Provide the (x, y) coordinate of the cell's center where the given text is located.  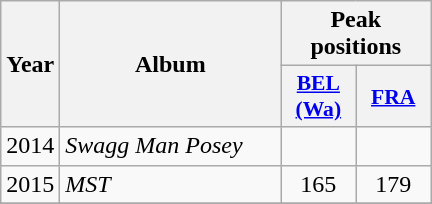
Year (30, 64)
Peak positions (356, 34)
2014 (30, 146)
179 (394, 184)
BEL (Wa) (318, 96)
2015 (30, 184)
MST (170, 184)
FRA (394, 96)
Album (170, 64)
165 (318, 184)
Swagg Man Posey (170, 146)
